Output the (x, y) coordinate of the center of the cell containing the given text.  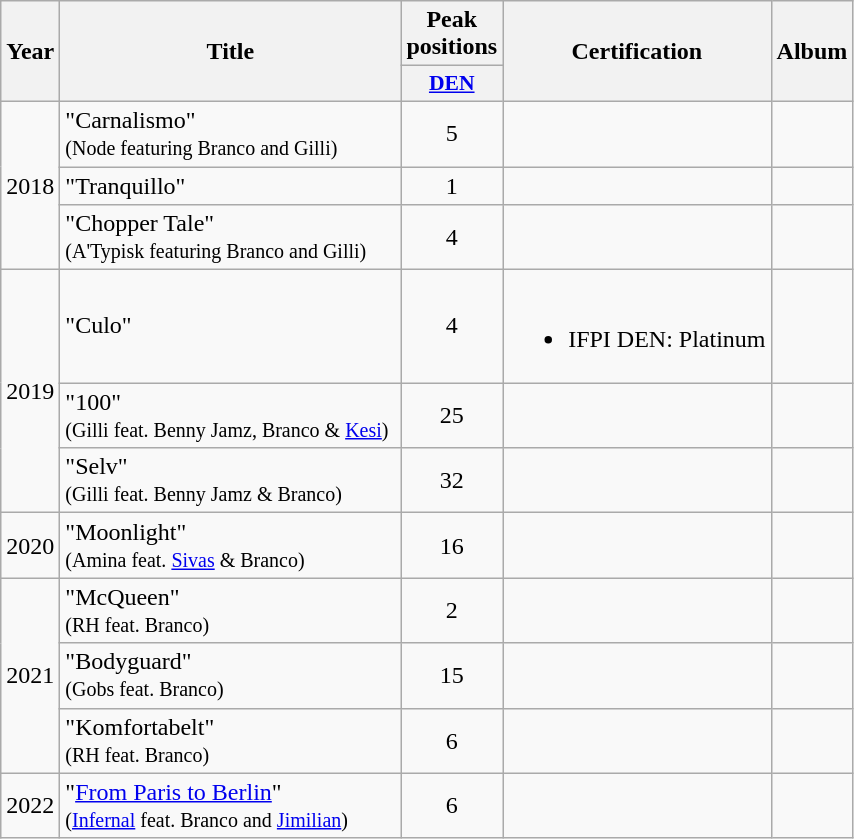
Album (812, 52)
2021 (30, 676)
"From Paris to Berlin"(Infernal feat. Branco and Jimilian) (230, 806)
DEN (452, 84)
15 (452, 676)
2022 (30, 806)
25 (452, 416)
"100"(Gilli feat. Benny Jamz, Branco & Kesi) (230, 416)
"Tranquillo" (230, 185)
16 (452, 546)
"Komfortabelt"(RH feat. Branco) (230, 740)
5 (452, 134)
Title (230, 52)
Peak positions (452, 34)
Year (30, 52)
Certification (637, 52)
2020 (30, 546)
"Chopper Tale" (A'Typisk featuring Branco and Gilli) (230, 238)
"Carnalismo" (Node featuring Branco and Gilli) (230, 134)
IFPI DEN: Platinum (637, 326)
2018 (30, 185)
1 (452, 185)
2 (452, 610)
"Moonlight"(Amina feat. Sivas & Branco) (230, 546)
"Selv" (Gilli feat. Benny Jamz & Branco) (230, 480)
32 (452, 480)
"Culo" (230, 326)
"Bodyguard"(Gobs feat. Branco) (230, 676)
"McQueen"(RH feat. Branco) (230, 610)
2019 (30, 392)
